From the cell containing the given text, extract its center point as [X, Y] coordinate. 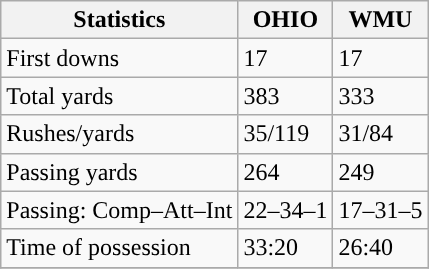
Time of possession [120, 248]
Rushes/yards [120, 134]
OHIO [286, 20]
22–34–1 [286, 210]
Total yards [120, 96]
Passing: Comp–Att–Int [120, 210]
Statistics [120, 20]
WMU [380, 20]
383 [286, 96]
31/84 [380, 134]
26:40 [380, 248]
35/119 [286, 134]
Passing yards [120, 172]
17–31–5 [380, 210]
264 [286, 172]
33:20 [286, 248]
249 [380, 172]
First downs [120, 58]
333 [380, 96]
